Determine the [X, Y] coordinate at the center of the cell enclosing the given text.  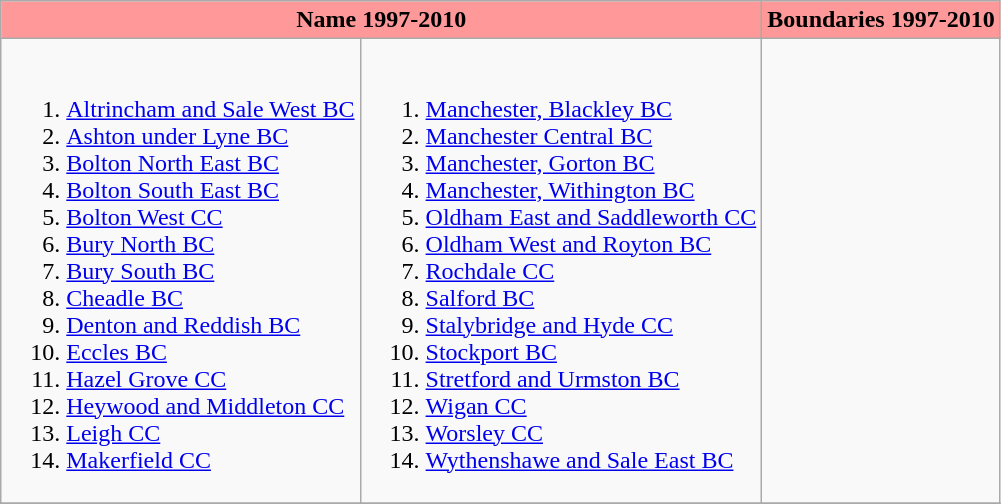
Name 1997-2010 [382, 20]
Boundaries 1997-2010 [881, 20]
